Capture the cell that displays the provided text and extract its [X, Y] central coordinate. 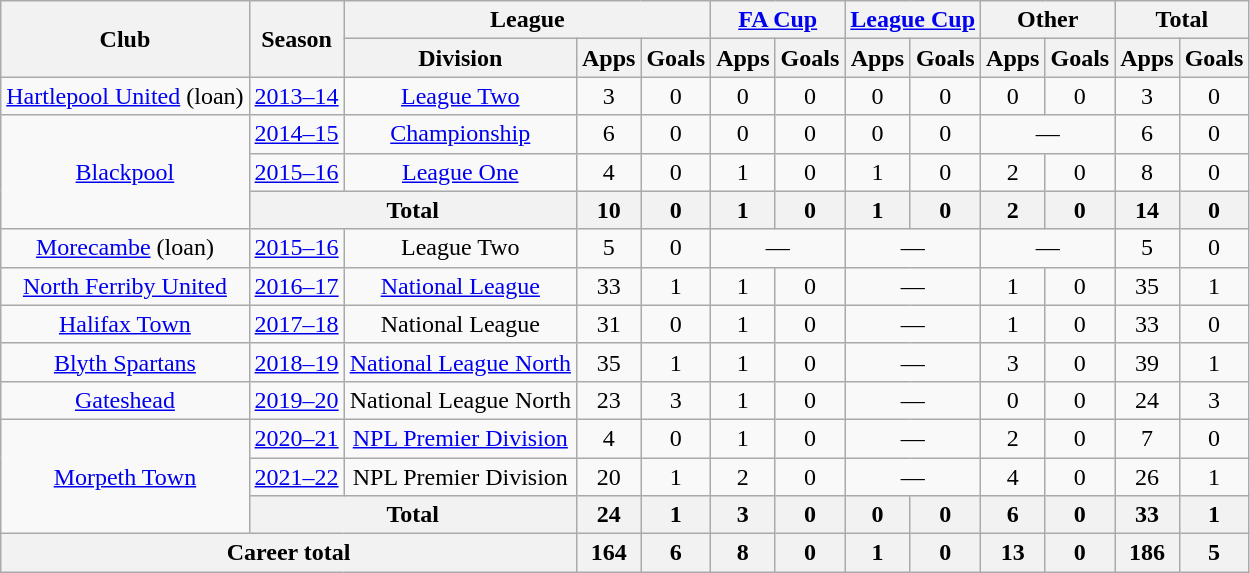
2013–14 [296, 96]
Hartlepool United (loan) [125, 96]
23 [608, 400]
2014–15 [296, 134]
Club [125, 39]
2019–20 [296, 400]
Halifax Town [125, 324]
164 [608, 553]
31 [608, 324]
2016–17 [296, 286]
2020–21 [296, 438]
Division [460, 58]
39 [1147, 362]
26 [1147, 477]
Blackpool [125, 172]
Career total [289, 553]
20 [608, 477]
2018–19 [296, 362]
Championship [460, 134]
FA Cup [778, 20]
2017–18 [296, 324]
League Cup [913, 20]
Gateshead [125, 400]
Season [296, 39]
14 [1147, 210]
League One [460, 172]
13 [1013, 553]
7 [1147, 438]
Other [1048, 20]
186 [1147, 553]
League [527, 20]
Blyth Spartans [125, 362]
North Ferriby United [125, 286]
Morpeth Town [125, 476]
2021–22 [296, 477]
Morecambe (loan) [125, 248]
10 [608, 210]
